Extract the (x, y) coordinate from the center of the cell holding the provided text.  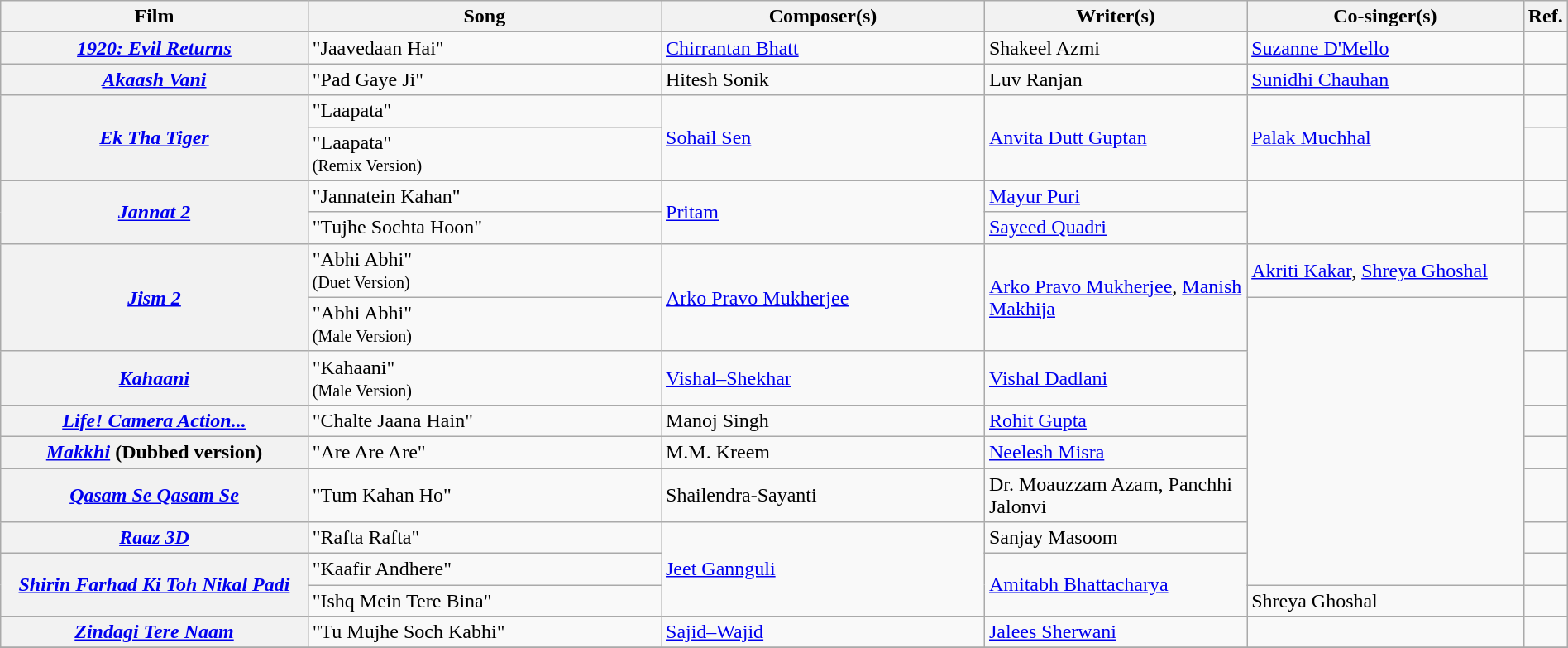
Jannat 2 (154, 212)
Arko Pravo Mukherjee (824, 297)
Anvita Dutt Guptan (1115, 137)
Manoj Singh (824, 420)
"Pad Gaye Ji" (485, 79)
Jism 2 (154, 297)
Composer(s) (824, 17)
M.M. Kreem (824, 452)
Palak Muchhal (1386, 137)
Chirrantan Bhatt (824, 48)
Pritam (824, 212)
Qasam Se Qasam Se (154, 495)
"Kahaani"(Male Version) (485, 377)
Hitesh Sonik (824, 79)
"Jaavedaan Hai" (485, 48)
"Laapata"(Remix Version) (485, 154)
"Ishq Mein Tere Bina" (485, 601)
Luv Ranjan (1115, 79)
Writer(s) (1115, 17)
"Abhi Abhi"(Duet Version) (485, 270)
"Laapata" (485, 111)
Amitabh Bhattacharya (1115, 585)
Ref. (1545, 17)
Suzanne D'Mello (1386, 48)
Sayeed Quadri (1115, 228)
1920: Evil Returns (154, 48)
Co-singer(s) (1386, 17)
Zindagi Tere Naam (154, 632)
Makkhi (Dubbed version) (154, 452)
Jalees Sherwani (1115, 632)
Rohit Gupta (1115, 420)
Sohail Sen (824, 137)
"Abhi Abhi"(Male Version) (485, 324)
"Kaafir Andhere" (485, 569)
Vishal Dadlani (1115, 377)
Dr. Moauzzam Azam, Panchhi Jalonvi (1115, 495)
Ek Tha Tiger (154, 137)
Sanjay Masoom (1115, 538)
Vishal–Shekhar (824, 377)
Life! Camera Action... (154, 420)
"Are Are Are" (485, 452)
"Rafta Rafta" (485, 538)
Shreya Ghoshal (1386, 601)
Shakeel Azmi (1115, 48)
"Tujhe Sochta Hoon" (485, 228)
Neelesh Misra (1115, 452)
"Jannatein Kahan" (485, 196)
"Chalte Jaana Hain" (485, 420)
Raaz 3D (154, 538)
Mayur Puri (1115, 196)
Sunidhi Chauhan (1386, 79)
Kahaani (154, 377)
Shirin Farhad Ki Toh Nikal Padi (154, 585)
Akaash Vani (154, 79)
Film (154, 17)
"Tum Kahan Ho" (485, 495)
"Tu Mujhe Soch Kabhi" (485, 632)
Sajid–Wajid (824, 632)
Jeet Gannguli (824, 569)
Arko Pravo Mukherjee, Manish Makhija (1115, 297)
Song (485, 17)
Akriti Kakar, Shreya Ghoshal (1386, 270)
Shailendra-Sayanti (824, 495)
